Determine the [X, Y] coordinate at the center of the cell enclosing the given text.  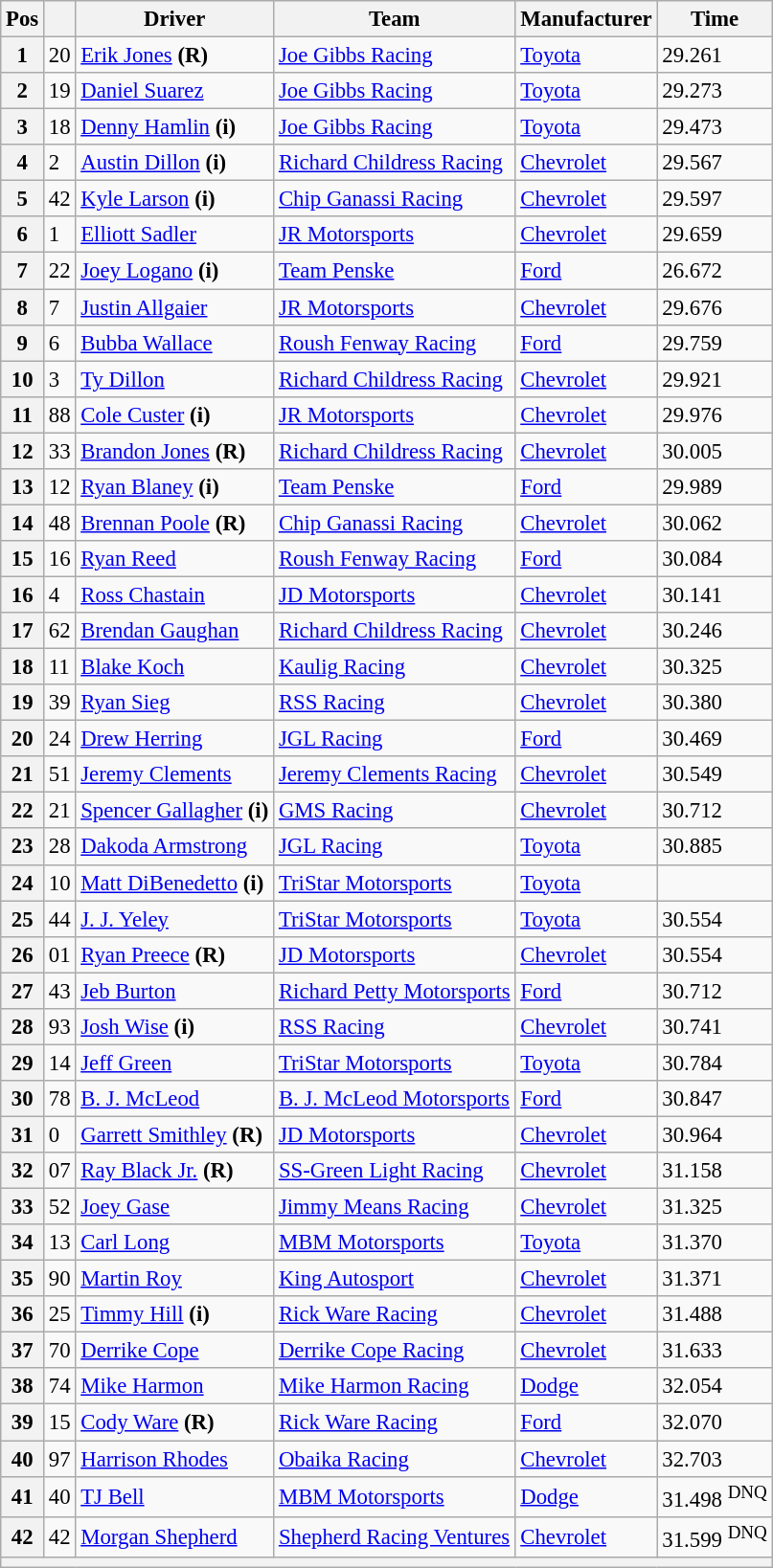
8 [23, 307]
Obaika Racing [395, 1459]
44 [59, 919]
29.921 [715, 379]
29.976 [715, 414]
29.273 [715, 91]
31.498 DNQ [715, 1496]
Kaulig Racing [395, 667]
Joey Gase [174, 1207]
52 [59, 1207]
J. J. Yeley [174, 919]
97 [59, 1459]
29.989 [715, 487]
Ryan Preece (R) [174, 954]
30.469 [715, 739]
Harrison Rhodes [174, 1459]
32 [23, 1171]
Justin Allgaier [174, 307]
Ray Black Jr. (R) [174, 1171]
31 [23, 1134]
Ryan Reed [174, 559]
88 [59, 414]
70 [59, 1351]
Richard Petty Motorsports [395, 991]
Derrike Cope [174, 1351]
Ross Chastain [174, 594]
Garrett Smithley (R) [174, 1134]
26.672 [715, 271]
17 [23, 631]
74 [59, 1387]
30.847 [715, 1099]
29.597 [715, 199]
26 [23, 954]
Mike Harmon [174, 1387]
36 [23, 1314]
Bubba Wallace [174, 343]
48 [59, 523]
Denny Hamlin (i) [174, 127]
30.062 [715, 523]
Ryan Sieg [174, 703]
07 [59, 1171]
SS-Green Light Racing [395, 1171]
Dakoda Armstrong [174, 847]
34 [23, 1243]
Ty Dillon [174, 379]
31.633 [715, 1351]
Pos [23, 19]
0 [59, 1134]
Mike Harmon Racing [395, 1387]
Team [395, 19]
Time [715, 19]
Kyle Larson (i) [174, 199]
37 [23, 1351]
Jeff Green [174, 1063]
35 [23, 1279]
Elliott Sadler [174, 235]
32.070 [715, 1422]
30.549 [715, 774]
Spencer Gallagher (i) [174, 811]
30.246 [715, 631]
29.759 [715, 343]
Martin Roy [174, 1279]
Cody Ware (R) [174, 1422]
29.659 [715, 235]
Brandon Jones (R) [174, 451]
5 [23, 199]
Jeb Burton [174, 991]
Timmy Hill (i) [174, 1314]
41 [23, 1496]
30.784 [715, 1063]
78 [59, 1099]
93 [59, 1027]
GMS Racing [395, 811]
Austin Dillon (i) [174, 163]
30.964 [715, 1134]
Jeremy Clements [174, 774]
62 [59, 631]
B. J. McLeod [174, 1099]
Matt DiBenedetto (i) [174, 883]
38 [23, 1387]
30 [23, 1099]
29.567 [715, 163]
Ryan Blaney (i) [174, 487]
31.370 [715, 1243]
30.741 [715, 1027]
Jeremy Clements Racing [395, 774]
32.703 [715, 1459]
27 [23, 991]
32.054 [715, 1387]
31.599 DNQ [715, 1536]
Erik Jones (R) [174, 56]
Brennan Poole (R) [174, 523]
B. J. McLeod Motorsports [395, 1099]
Josh Wise (i) [174, 1027]
Jimmy Means Racing [395, 1207]
30.885 [715, 847]
Blake Koch [174, 667]
23 [23, 847]
31.488 [715, 1314]
Carl Long [174, 1243]
30.380 [715, 703]
Drew Herring [174, 739]
29.676 [715, 307]
30.141 [715, 594]
Shepherd Racing Ventures [395, 1536]
30.005 [715, 451]
30.084 [715, 559]
31.371 [715, 1279]
29 [23, 1063]
30.325 [715, 667]
90 [59, 1279]
Driver [174, 19]
31.325 [715, 1207]
Manufacturer [586, 19]
01 [59, 954]
Morgan Shepherd [174, 1536]
TJ Bell [174, 1496]
King Autosport [395, 1279]
Derrike Cope Racing [395, 1351]
43 [59, 991]
29.261 [715, 56]
51 [59, 774]
29.473 [715, 127]
9 [23, 343]
Daniel Suarez [174, 91]
Joey Logano (i) [174, 271]
Brendan Gaughan [174, 631]
31.158 [715, 1171]
Cole Custer (i) [174, 414]
